Detect which cell encompasses the target text, then output its [x, y] center coordinate. 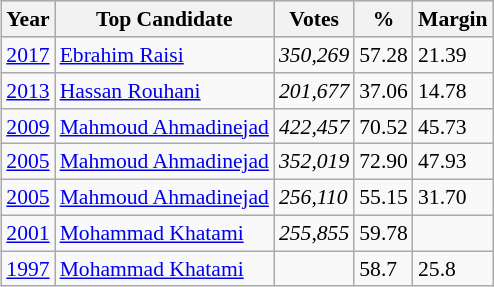
2013 [28, 91]
37.06 [384, 91]
59.78 [384, 233]
2009 [28, 126]
58.7 [384, 269]
Margin [453, 19]
350,269 [314, 55]
72.90 [384, 162]
Votes [314, 19]
47.93 [453, 162]
31.70 [453, 197]
Year [28, 19]
45.73 [453, 126]
2001 [28, 233]
% [384, 19]
201,677 [314, 91]
Top Candidate [164, 19]
21.39 [453, 55]
Ebrahim Raisi [164, 55]
25.8 [453, 269]
Hassan Rouhani [164, 91]
14.78 [453, 91]
2017 [28, 55]
1997 [28, 269]
352,019 [314, 162]
422,457 [314, 126]
55.15 [384, 197]
255,855 [314, 233]
70.52 [384, 126]
256,110 [314, 197]
57.28 [384, 55]
